Find where the given text appears and provide that cell's center as (x, y) coordinate. 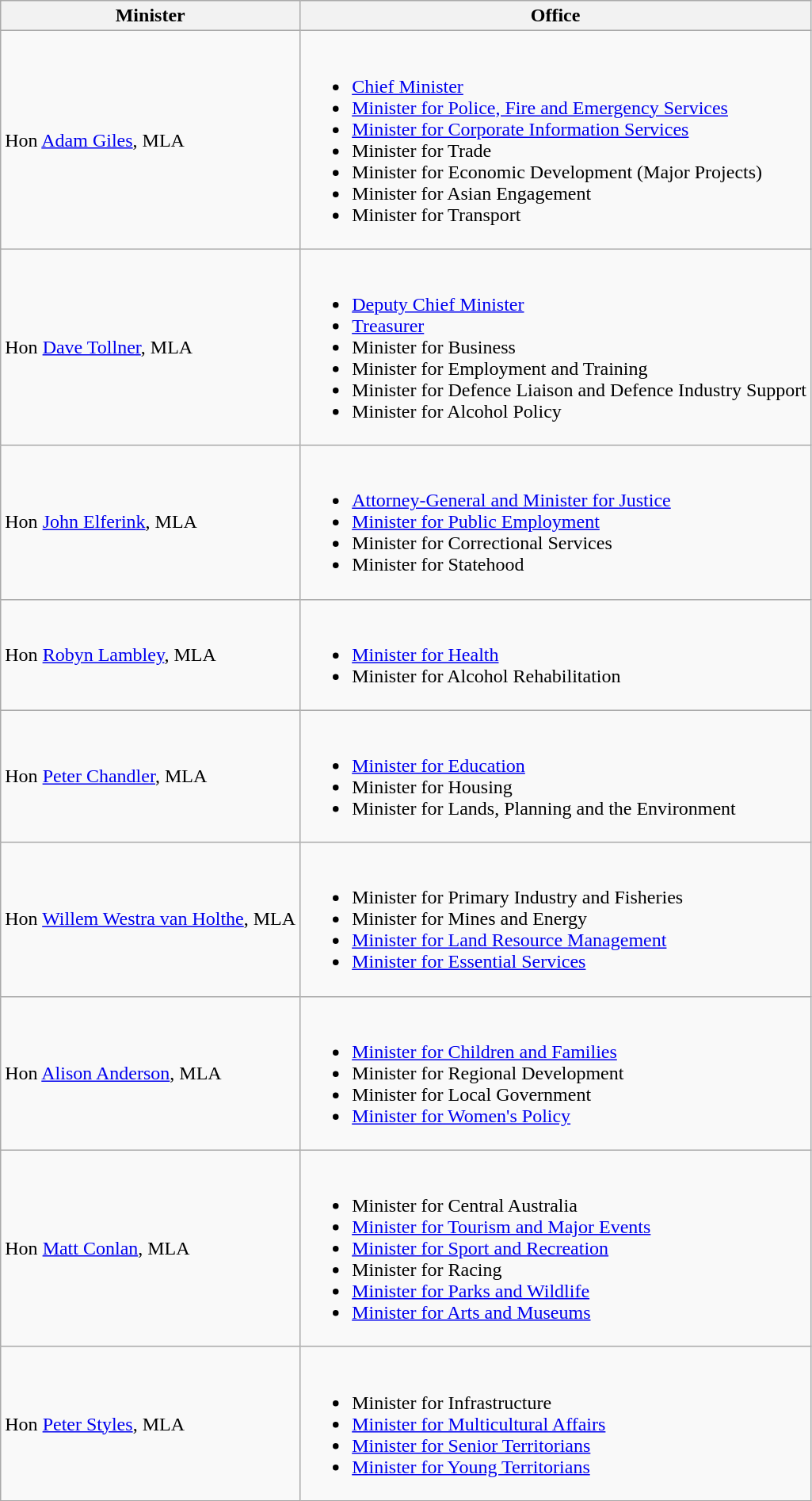
Minister for Children and FamiliesMinister for Regional DevelopmentMinister for Local GovernmentMinister for Women's Policy (556, 1073)
Hon Alison Anderson, MLA (151, 1073)
Hon Dave Tollner, MLA (151, 347)
Hon Willem Westra van Holthe, MLA (151, 919)
Attorney-General and Minister for JusticeMinister for Public EmploymentMinister for Correctional ServicesMinister for Statehood (556, 522)
Hon Matt Conlan, MLA (151, 1248)
Office (556, 16)
Minister for EducationMinister for HousingMinister for Lands, Planning and the Environment (556, 777)
Hon Adam Giles, MLA (151, 139)
Minister (151, 16)
Hon Robyn Lambley, MLA (151, 655)
Minister for HealthMinister for Alcohol Rehabilitation (556, 655)
Hon John Elferink, MLA (151, 522)
Minister for InfrastructureMinister for Multicultural AffairsMinister for Senior TerritoriansMinister for Young Territorians (556, 1423)
Minister for Primary Industry and FisheriesMinister for Mines and EnergyMinister for Land Resource ManagementMinister for Essential Services (556, 919)
Hon Peter Styles, MLA (151, 1423)
Hon Peter Chandler, MLA (151, 777)
